Find where the given text appears and provide that cell's center as (X, Y) coordinate. 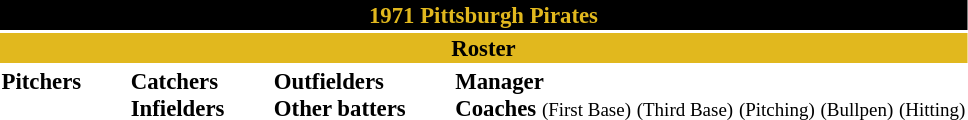
1971 Pittsburgh Pirates (484, 15)
Roster (484, 48)
